Detect which cell encompasses the target text, then output its (X, Y) center coordinate. 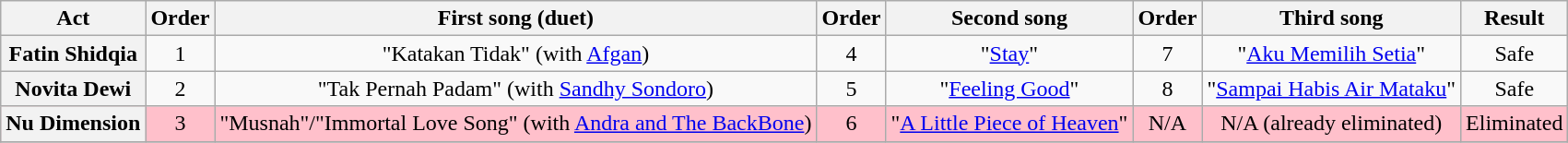
2 (181, 89)
Novita Dewi (74, 89)
6 (852, 124)
5 (852, 89)
Third song (1331, 18)
"Stay" (1009, 54)
"Aku Memilih Setia" (1331, 54)
"Feeling Good" (1009, 89)
Act (74, 18)
4 (852, 54)
Eliminated (1515, 124)
8 (1167, 89)
"Katakan Tidak" (with Afgan) (516, 54)
"Sampai Habis Air Mataku" (1331, 89)
"Musnah"/"Immortal Love Song" (with Andra and The BackBone) (516, 124)
"A Little Piece of Heaven" (1009, 124)
N/A (already eliminated) (1331, 124)
Result (1515, 18)
Nu Dimension (74, 124)
1 (181, 54)
"Tak Pernah Padam" (with Sandhy Sondoro) (516, 89)
First song (duet) (516, 18)
Fatin Shidqia (74, 54)
3 (181, 124)
Second song (1009, 18)
N/A (1167, 124)
7 (1167, 54)
